For the text-containing cell, return its midpoint in [x, y] coordinate format. 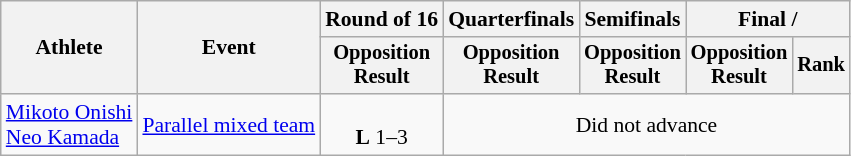
Round of 16 [382, 19]
Event [228, 48]
Final / [768, 19]
Mikoto OnishiNeo Kamada [70, 124]
Athlete [70, 48]
Did not advance [646, 124]
Parallel mixed team [228, 124]
Rank [821, 66]
Semifinals [632, 19]
L 1–3 [382, 124]
Quarterfinals [511, 19]
